Output the [x, y] coordinate of the center of the cell containing the given text.  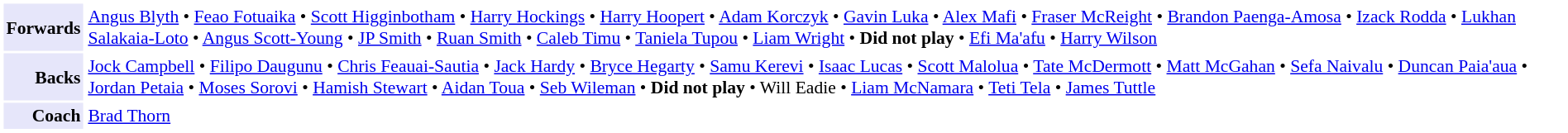
Brad Thorn [825, 116]
Forwards [43, 26]
Coach [43, 116]
Backs [43, 76]
